Return the [x, y] coordinate for the center point of the cell that contains the specified text.  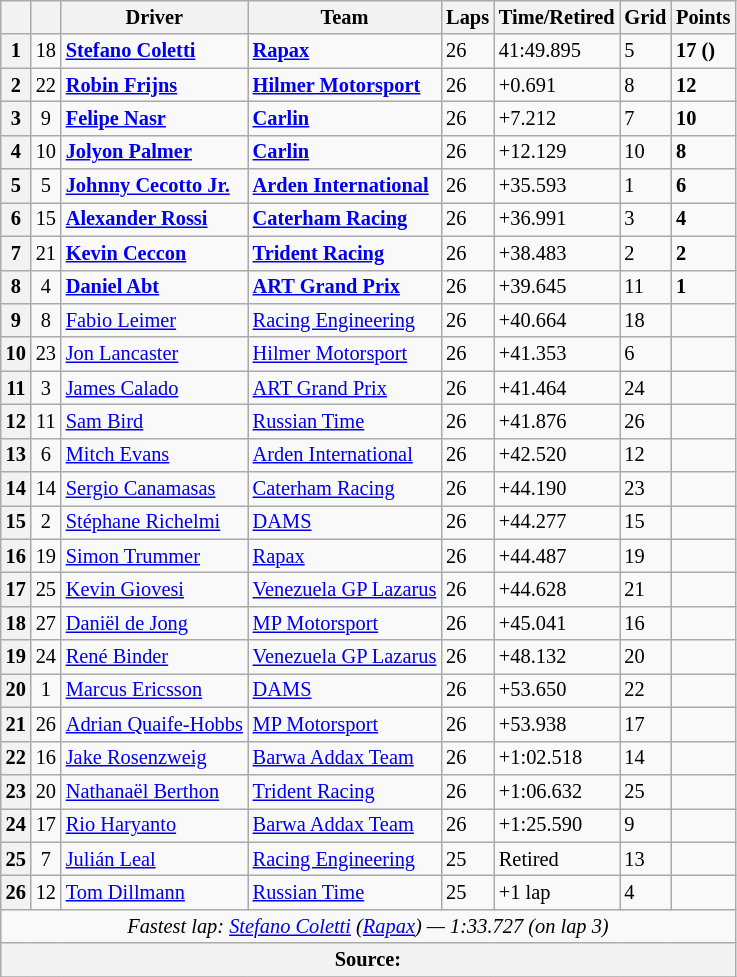
Sam Bird [154, 421]
Laps [468, 17]
+48.132 [557, 657]
René Binder [154, 657]
+41.353 [557, 354]
James Calado [154, 388]
+7.212 [557, 118]
+0.691 [557, 85]
Grid [646, 17]
Driver [154, 17]
+1:02.518 [557, 758]
+53.650 [557, 690]
+41.464 [557, 388]
+45.041 [557, 623]
Simon Trummer [154, 556]
+40.664 [557, 320]
+1:25.590 [557, 825]
Tom Dillmann [154, 892]
Jon Lancaster [154, 354]
Kevin Ceccon [154, 253]
+41.876 [557, 421]
Kevin Giovesi [154, 589]
+1 lap [557, 892]
Rio Haryanto [154, 825]
+39.645 [557, 287]
Alexander Rossi [154, 219]
+44.277 [557, 522]
Mitch Evans [154, 455]
+53.938 [557, 724]
Team [344, 17]
Fabio Leimer [154, 320]
Stefano Coletti [154, 51]
Robin Frijns [154, 85]
Daniel Abt [154, 287]
Source: [368, 960]
+1:06.632 [557, 791]
17 () [703, 51]
Julián Leal [154, 859]
Jolyon Palmer [154, 152]
Sergio Canamasas [154, 489]
+38.483 [557, 253]
+35.593 [557, 186]
+44.487 [557, 556]
Felipe Nasr [154, 118]
Nathanaël Berthon [154, 791]
Fastest lap: Stefano Coletti (Rapax) — 1:33.727 (on lap 3) [368, 926]
27 [46, 623]
41:49.895 [557, 51]
Jake Rosenzweig [154, 758]
Adrian Quaife-Hobbs [154, 724]
+42.520 [557, 455]
Daniël de Jong [154, 623]
+36.991 [557, 219]
Points [703, 17]
Stéphane Richelmi [154, 522]
+44.190 [557, 489]
+44.628 [557, 589]
Time/Retired [557, 17]
Marcus Ericsson [154, 690]
+12.129 [557, 152]
Johnny Cecotto Jr. [154, 186]
Retired [557, 859]
